Identify which cell holds the provided text, then report its (X, Y) central coordinate. 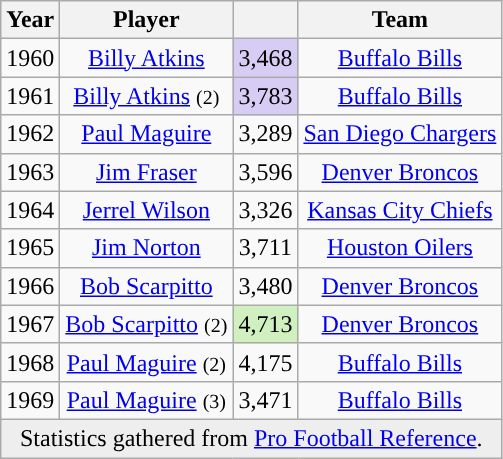
3,711 (266, 248)
Jim Norton (146, 248)
Houston Oilers (400, 248)
1965 (30, 248)
3,289 (266, 134)
Paul Maguire (2) (146, 362)
Billy Atkins (2) (146, 96)
Bob Scarpitto (2) (146, 324)
3,326 (266, 210)
1963 (30, 172)
Team (400, 20)
3,783 (266, 96)
1969 (30, 400)
Bob Scarpitto (146, 286)
Kansas City Chiefs (400, 210)
4,713 (266, 324)
1968 (30, 362)
1960 (30, 58)
Paul Maguire (3) (146, 400)
Jim Fraser (146, 172)
1966 (30, 286)
Year (30, 20)
Statistics gathered from Pro Football Reference. (252, 438)
3,480 (266, 286)
1962 (30, 134)
4,175 (266, 362)
San Diego Chargers (400, 134)
1964 (30, 210)
Player (146, 20)
1967 (30, 324)
1961 (30, 96)
3,596 (266, 172)
Jerrel Wilson (146, 210)
3,468 (266, 58)
Billy Atkins (146, 58)
3,471 (266, 400)
Paul Maguire (146, 134)
